Find where the given text appears and provide that cell's center as [X, Y] coordinate. 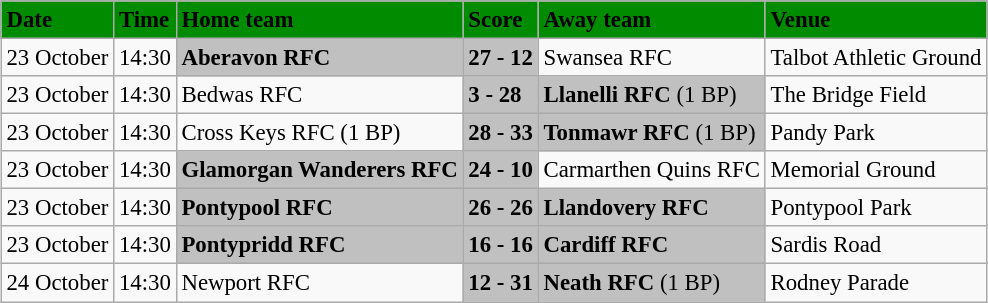
Sardis Road [876, 245]
Cardiff RFC [652, 245]
Rodney Parade [876, 283]
Tonmawr RFC (1 BP) [652, 133]
Newport RFC [320, 283]
Pontypridd RFC [320, 245]
Aberavon RFC [320, 57]
26 - 26 [500, 208]
28 - 33 [500, 133]
Pandy Park [876, 133]
Venue [876, 20]
Cross Keys RFC (1 BP) [320, 133]
Away team [652, 20]
27 - 12 [500, 57]
Date [57, 20]
The Bridge Field [876, 95]
Pontypool RFC [320, 208]
Score [500, 20]
Talbot Athletic Ground [876, 57]
Llanelli RFC (1 BP) [652, 95]
Home team [320, 20]
Memorial Ground [876, 170]
3 - 28 [500, 95]
Neath RFC (1 BP) [652, 283]
24 - 10 [500, 170]
Carmarthen Quins RFC [652, 170]
Time [146, 20]
Pontypool Park [876, 208]
12 - 31 [500, 283]
Bedwas RFC [320, 95]
Llandovery RFC [652, 208]
24 October [57, 283]
Swansea RFC [652, 57]
16 - 16 [500, 245]
Glamorgan Wanderers RFC [320, 170]
